Locate the cell with the specified text and output its [X, Y] center coordinate. 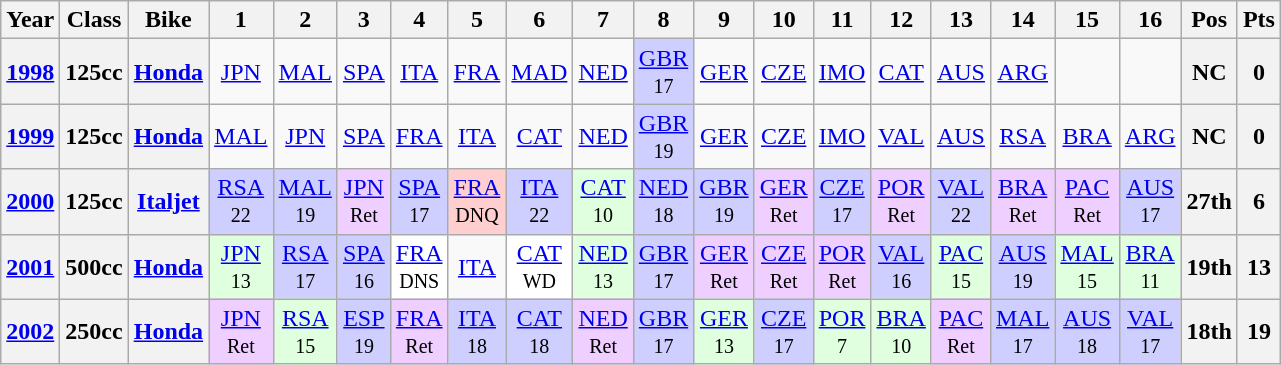
MAD [540, 72]
AUS19 [1022, 266]
11 [842, 20]
BRA11 [1150, 266]
Pos [1209, 20]
CZERet [784, 266]
AUS18 [1087, 332]
19 [1258, 332]
CAT10 [603, 202]
27th [1209, 202]
VAL16 [901, 266]
ESP19 [364, 332]
MAL15 [1087, 266]
BRARet [1022, 202]
250cc [94, 332]
RSA [1022, 136]
Bike [168, 20]
RSA22 [241, 202]
VAL22 [960, 202]
VAL17 [1150, 332]
4 [419, 20]
3 [364, 20]
ITA22 [540, 202]
12 [901, 20]
8 [663, 20]
Pts [1258, 20]
2002 [30, 332]
1 [241, 20]
2001 [30, 266]
NED18 [663, 202]
18th [1209, 332]
CAT18 [540, 332]
14 [1022, 20]
15 [1087, 20]
GER13 [724, 332]
ITA18 [477, 332]
5 [477, 20]
19th [1209, 266]
RSA15 [305, 332]
FRADNS [419, 266]
AUS17 [1150, 202]
FRARet [419, 332]
NED13 [603, 266]
BRA10 [901, 332]
2000 [30, 202]
BRA [1087, 136]
VAL [901, 136]
9 [724, 20]
SPA16 [364, 266]
JPN13 [241, 266]
NEDRet [603, 332]
10 [784, 20]
Class [94, 20]
2 [305, 20]
16 [1150, 20]
POR7 [842, 332]
Italjet [168, 202]
PAC15 [960, 266]
Year [30, 20]
MAL17 [1022, 332]
MAL19 [305, 202]
7 [603, 20]
1998 [30, 72]
1999 [30, 136]
SPA17 [419, 202]
500cc [94, 266]
FRADNQ [477, 202]
RSA17 [305, 266]
CATWD [540, 266]
